Detect which cell encompasses the target text, then output its (X, Y) center coordinate. 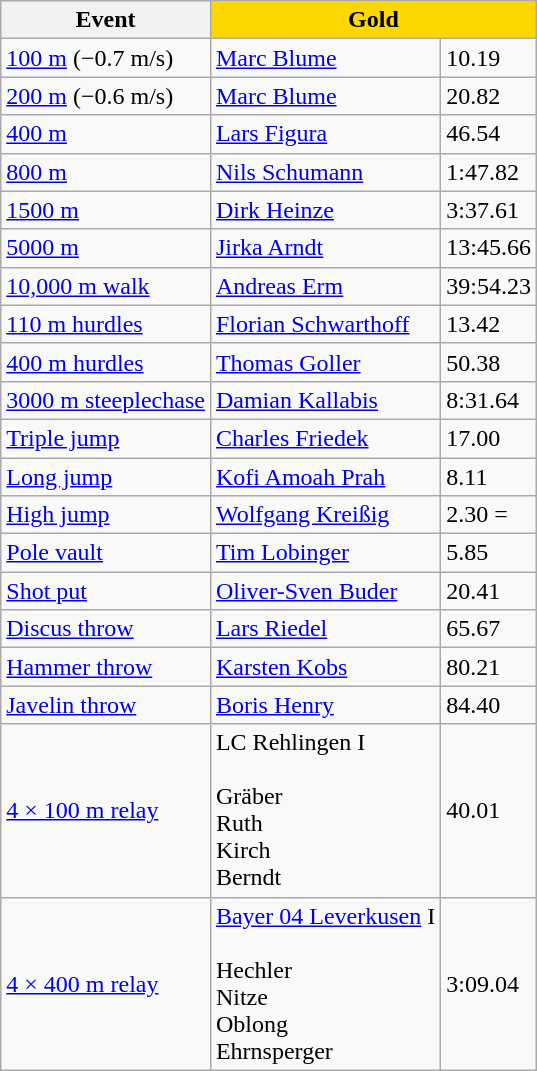
Thomas Goller (325, 362)
Jirka Arndt (325, 248)
84.40 (489, 705)
Lars Figura (325, 134)
Triple jump (106, 438)
400 m (106, 134)
17.00 (489, 438)
Kofi Amoah Prah (325, 477)
3:09.04 (489, 984)
2.30 = (489, 515)
3000 m steeplechase (106, 400)
40.01 (489, 810)
Oliver-Sven Buder (325, 591)
46.54 (489, 134)
Nils Schumann (325, 172)
Charles Friedek (325, 438)
Wolfgang Kreißig (325, 515)
5.85 (489, 553)
Shot put (106, 591)
Discus throw (106, 629)
65.67 (489, 629)
39:54.23 (489, 286)
Javelin throw (106, 705)
80.21 (489, 667)
110 m hurdles (106, 324)
3:37.61 (489, 210)
Lars Riedel (325, 629)
Damian Kallabis (325, 400)
13:45.66 (489, 248)
13.42 (489, 324)
Andreas Erm (325, 286)
High jump (106, 515)
20.41 (489, 591)
100 m (−0.7 m/s) (106, 58)
8:31.64 (489, 400)
1:47.82 (489, 172)
5000 m (106, 248)
10.19 (489, 58)
400 m hurdles (106, 362)
200 m (−0.6 m/s) (106, 96)
1500 m (106, 210)
4 × 100 m relay (106, 810)
Boris Henry (325, 705)
20.82 (489, 96)
Event (106, 20)
Tim Lobinger (325, 553)
800 m (106, 172)
Florian Schwarthoff (325, 324)
Hammer throw (106, 667)
50.38 (489, 362)
10,000 m walk (106, 286)
Dirk Heinze (325, 210)
Long jump (106, 477)
LC Rehlingen I Gräber Ruth Kirch Berndt (325, 810)
Karsten Kobs (325, 667)
4 × 400 m relay (106, 984)
8.11 (489, 477)
Gold (373, 20)
Pole vault (106, 553)
Bayer 04 Leverkusen I Hechler Nitze Oblong Ehrnsperger (325, 984)
